Identify which cell holds the provided text, then report its (x, y) central coordinate. 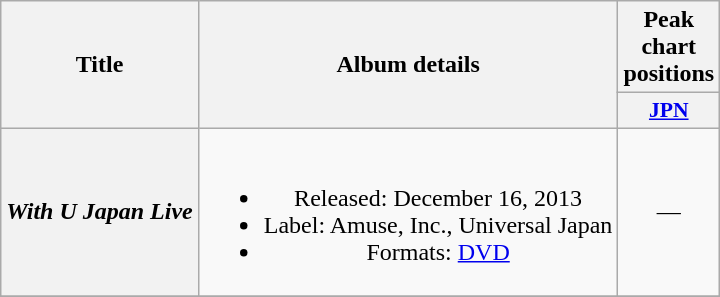
Title (100, 65)
JPN (669, 111)
Peak chart positions (669, 47)
With U Japan Live (100, 212)
Album details (408, 65)
— (669, 212)
Released: December 16, 2013Label: Amuse, Inc., Universal JapanFormats: DVD (408, 212)
